Detect which cell encompasses the target text, then output its [X, Y] center coordinate. 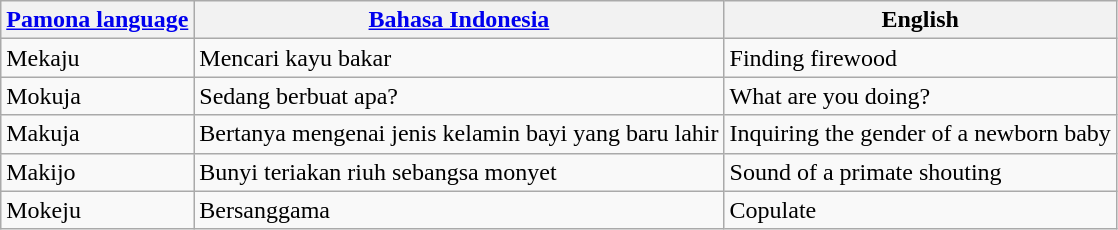
Finding firewood [920, 58]
What are you doing? [920, 96]
Mokeju [98, 210]
Bunyi teriakan riuh sebangsa monyet [459, 172]
Sound of a primate shouting [920, 172]
Makuja [98, 134]
English [920, 20]
Mencari kayu bakar [459, 58]
Pamona language [98, 20]
Sedang berbuat apa? [459, 96]
Inquiring the gender of a newborn baby [920, 134]
Mokuja [98, 96]
Bahasa Indonesia [459, 20]
Mekaju [98, 58]
Bersanggama [459, 210]
Makijo [98, 172]
Copulate [920, 210]
Bertanya mengenai jenis kelamin bayi yang baru lahir [459, 134]
